From the cell containing the given text, extract its center point as [x, y] coordinate. 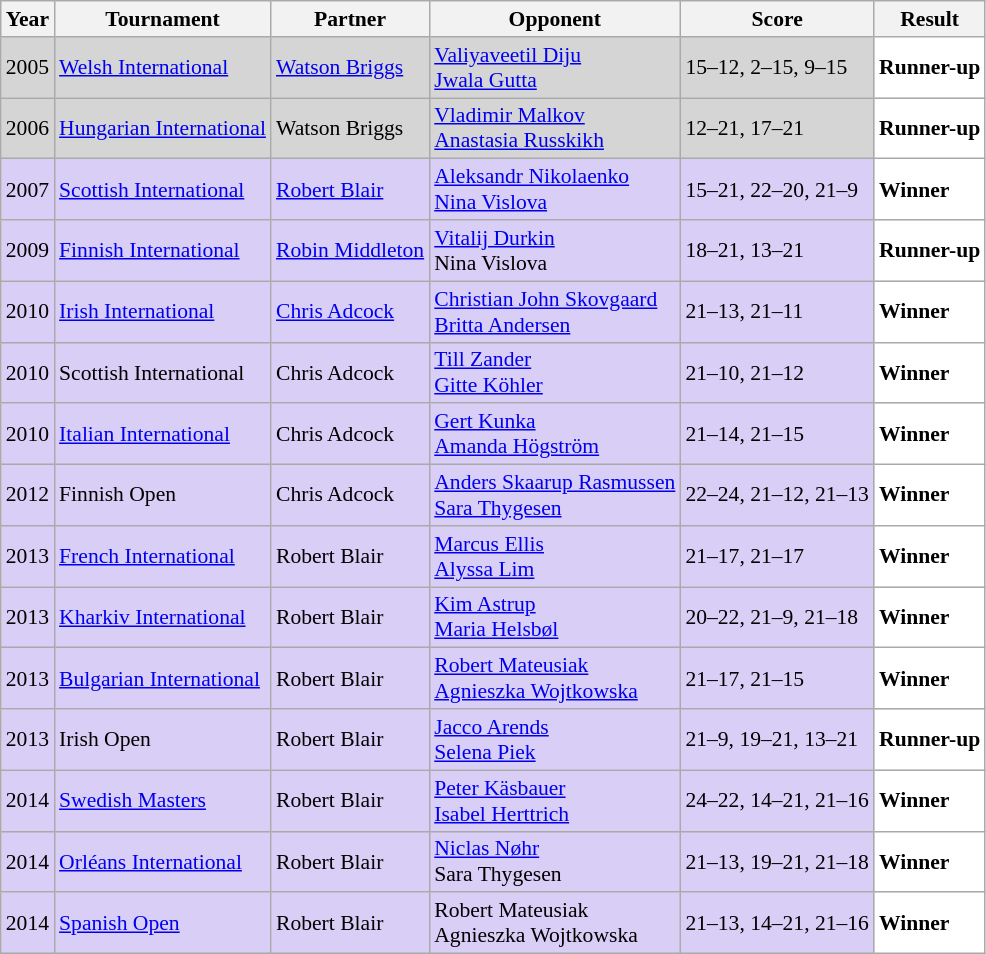
18–21, 13–21 [777, 250]
Vitalij Durkin Nina Vislova [554, 250]
21–14, 21–15 [777, 434]
24–22, 14–21, 21–16 [777, 800]
21–13, 19–21, 21–18 [777, 862]
21–13, 14–21, 21–16 [777, 924]
Aleksandr Nikolaenko Nina Vislova [554, 190]
22–24, 21–12, 21–13 [777, 496]
Anders Skaarup Rasmussen Sara Thygesen [554, 496]
21–17, 21–17 [777, 556]
Marcus Ellis Alyssa Lim [554, 556]
Niclas Nøhr Sara Thygesen [554, 862]
20–22, 21–9, 21–18 [777, 618]
Year [28, 19]
Jacco Arends Selena Piek [554, 740]
Opponent [554, 19]
21–9, 19–21, 13–21 [777, 740]
Orléans International [162, 862]
15–21, 22–20, 21–9 [777, 190]
2009 [28, 250]
Partner [350, 19]
Hungarian International [162, 128]
2007 [28, 190]
Irish International [162, 312]
Vladimir Malkov Anastasia Russkikh [554, 128]
Swedish Masters [162, 800]
Kim Astrup Maria Helsbøl [554, 618]
12–21, 17–21 [777, 128]
21–13, 21–11 [777, 312]
Score [777, 19]
Till Zander Gitte Köhler [554, 372]
Peter Käsbauer Isabel Herttrich [554, 800]
Christian John Skovgaard Britta Andersen [554, 312]
French International [162, 556]
2005 [28, 68]
Spanish Open [162, 924]
Italian International [162, 434]
21–17, 21–15 [777, 678]
21–10, 21–12 [777, 372]
Result [930, 19]
Finnish International [162, 250]
2012 [28, 496]
Welsh International [162, 68]
Gert Kunka Amanda Högström [554, 434]
2006 [28, 128]
Kharkiv International [162, 618]
Valiyaveetil Diju Jwala Gutta [554, 68]
Tournament [162, 19]
Bulgarian International [162, 678]
15–12, 2–15, 9–15 [777, 68]
Robin Middleton [350, 250]
Finnish Open [162, 496]
Irish Open [162, 740]
